Identify which cell holds the provided text, then report its [X, Y] central coordinate. 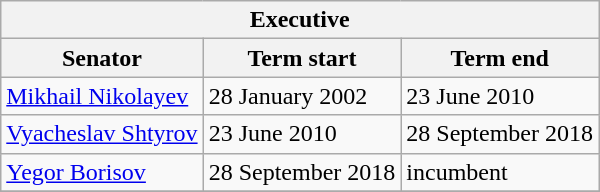
28 January 2002 [302, 96]
Executive [300, 20]
Yegor Borisov [102, 172]
Term end [500, 58]
Vyacheslav Shtyrov [102, 134]
Senator [102, 58]
Term start [302, 58]
Mikhail Nikolayev [102, 96]
incumbent [500, 172]
